Capture the cell that displays the provided text and extract its [x, y] central coordinate. 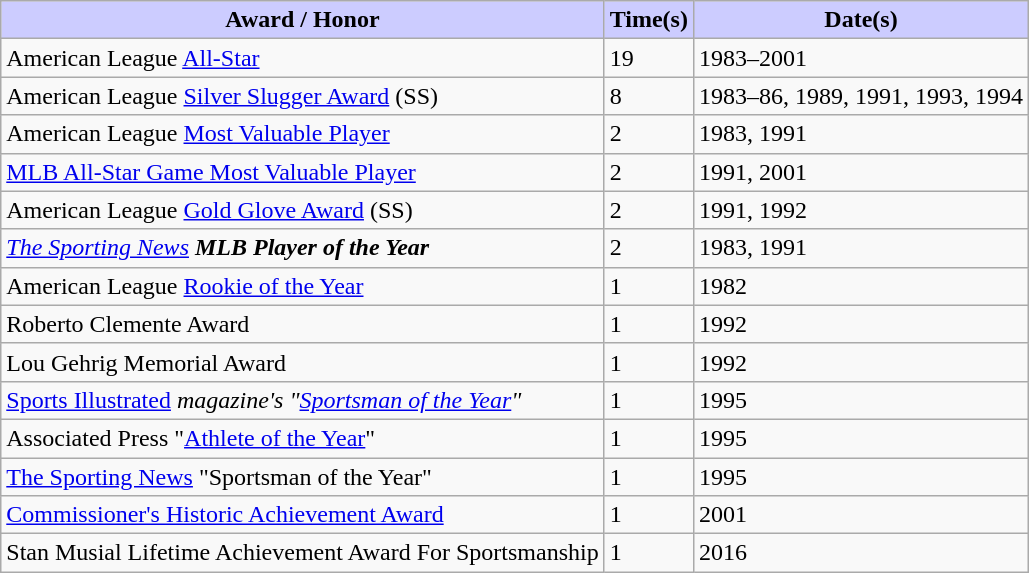
Time(s) [648, 20]
1982 [860, 286]
MLB All-Star Game Most Valuable Player [302, 172]
Award / Honor [302, 20]
American League Gold Glove Award (SS) [302, 210]
8 [648, 96]
American League All-Star [302, 58]
1991, 1992 [860, 210]
2016 [860, 553]
Stan Musial Lifetime Achievement Award For Sportsmanship [302, 553]
Date(s) [860, 20]
American League Silver Slugger Award (SS) [302, 96]
American League Rookie of the Year [302, 286]
Lou Gehrig Memorial Award [302, 362]
Associated Press "Athlete of the Year" [302, 438]
The Sporting News "Sportsman of the Year" [302, 477]
19 [648, 58]
American League Most Valuable Player [302, 134]
Sports Illustrated magazine's "Sportsman of the Year" [302, 400]
1983–2001 [860, 58]
1991, 2001 [860, 172]
Roberto Clemente Award [302, 324]
Commissioner's Historic Achievement Award [302, 515]
2001 [860, 515]
The Sporting News MLB Player of the Year [302, 248]
1983–86, 1989, 1991, 1993, 1994 [860, 96]
